Determine the (x, y) coordinate at the center of the cell enclosing the given text.  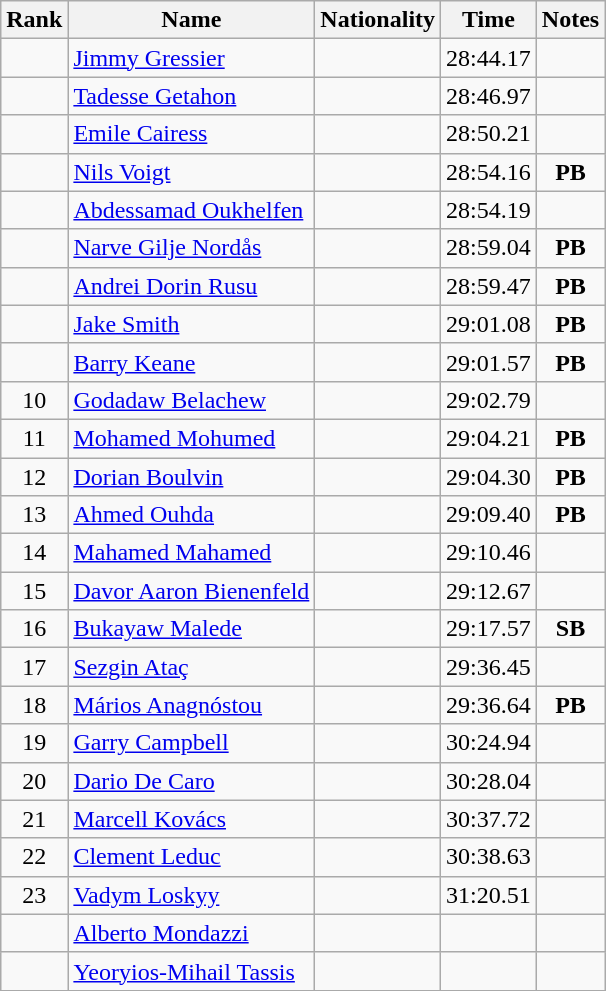
Sezgin Ataç (192, 667)
Yeoryios-Mihail Tassis (192, 971)
28:44.17 (489, 58)
29:17.57 (489, 629)
Mários Anagnóstou (192, 705)
30:38.63 (489, 857)
28:59.04 (489, 248)
11 (34, 438)
13 (34, 515)
29:04.30 (489, 477)
Mahamed Mahamed (192, 553)
22 (34, 857)
20 (34, 781)
Bukayaw Malede (192, 629)
29:36.45 (489, 667)
Time (489, 20)
29:09.40 (489, 515)
Emile Cairess (192, 134)
Alberto Mondazzi (192, 933)
16 (34, 629)
Davor Aaron Bienenfeld (192, 591)
29:36.64 (489, 705)
29:04.21 (489, 438)
Abdessamad Oukhelfen (192, 210)
30:37.72 (489, 819)
29:12.67 (489, 591)
29:10.46 (489, 553)
12 (34, 477)
28:54.19 (489, 210)
Jake Smith (192, 324)
31:20.51 (489, 895)
Garry Campbell (192, 743)
SB (570, 629)
Nils Voigt (192, 172)
Rank (34, 20)
Ahmed Ouhda (192, 515)
Name (192, 20)
19 (34, 743)
29:01.57 (489, 362)
29:01.08 (489, 324)
Clement Leduc (192, 857)
28:50.21 (489, 134)
18 (34, 705)
30:28.04 (489, 781)
Vadym Loskyy (192, 895)
14 (34, 553)
30:24.94 (489, 743)
Marcell Kovács (192, 819)
29:02.79 (489, 400)
Tadesse Getahon (192, 96)
15 (34, 591)
Mohamed Mohumed (192, 438)
28:59.47 (489, 286)
Dario De Caro (192, 781)
21 (34, 819)
Andrei Dorin Rusu (192, 286)
17 (34, 667)
Barry Keane (192, 362)
Dorian Boulvin (192, 477)
10 (34, 400)
Narve Gilje Nordås (192, 248)
28:54.16 (489, 172)
23 (34, 895)
Godadaw Belachew (192, 400)
Jimmy Gressier (192, 58)
28:46.97 (489, 96)
Nationality (378, 20)
Notes (570, 20)
